Return [X, Y] of the center of cell containing provided text 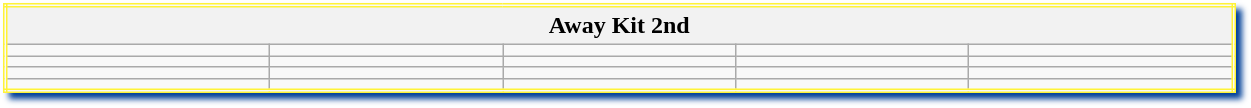
Away Kit 2nd [619, 25]
